Identify which cell holds the provided text, then report its (x, y) central coordinate. 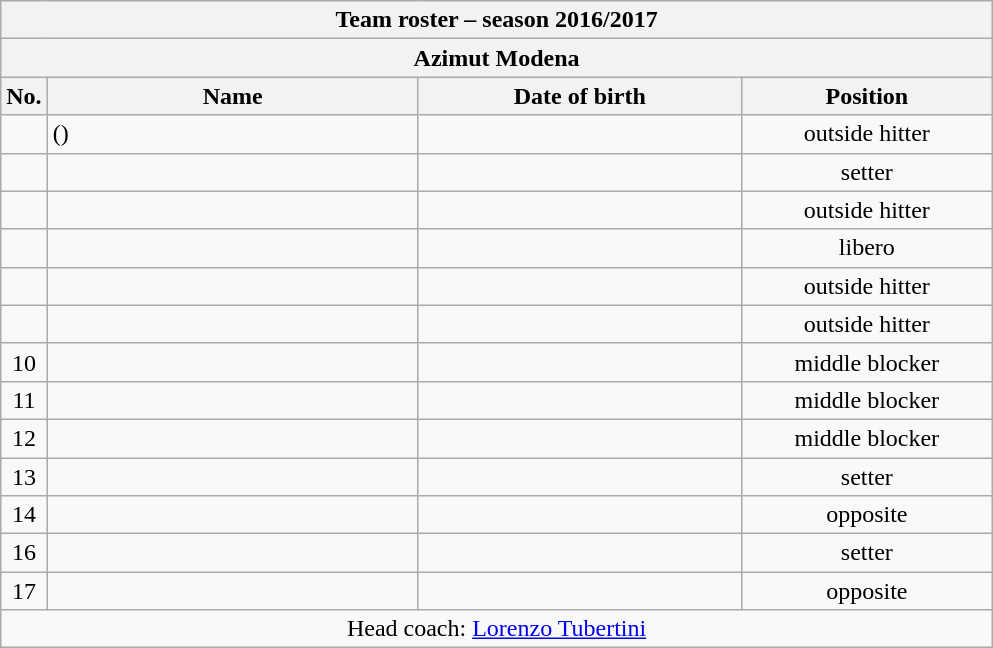
14 (24, 515)
12 (24, 438)
Name (232, 96)
libero (866, 248)
() (232, 134)
13 (24, 477)
11 (24, 400)
17 (24, 591)
Date of birth (580, 96)
10 (24, 362)
Head coach: Lorenzo Tubertini (497, 629)
No. (24, 96)
16 (24, 553)
Position (866, 96)
Team roster – season 2016/2017 (497, 20)
Azimut Modena (497, 58)
